Search for the cell housing the specified text and yield its (X, Y) center coordinate. 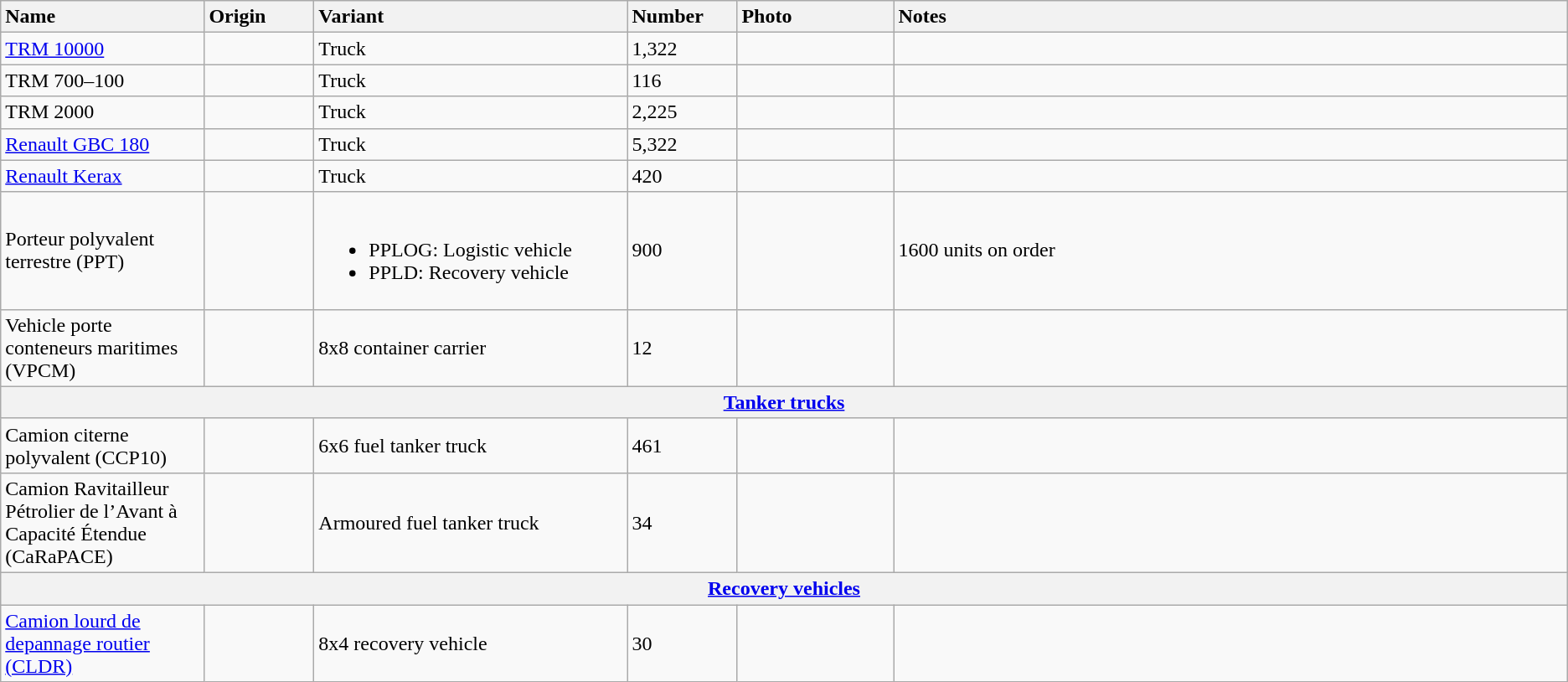
12 (682, 348)
Photo (816, 17)
30 (682, 643)
5,322 (682, 144)
Renault Kerax (102, 176)
Origin (260, 17)
1,322 (682, 49)
1600 units on order (1230, 251)
Porteur polyvalent terrestre (PPT) (102, 251)
TRM 10000 (102, 49)
Variant (471, 17)
Renault GBC 180 (102, 144)
Camion Ravitailleur Pétrolier de l’Avant à Capacité Étendue (CaRaPACE) (102, 523)
461 (682, 446)
Vehicle porte conteneurs maritimes (VPCM) (102, 348)
116 (682, 80)
900 (682, 251)
Armoured fuel tanker truck (471, 523)
420 (682, 176)
TRM 2000 (102, 112)
Number (682, 17)
PPLOG: Logistic vehiclePPLD: Recovery vehicle (471, 251)
Camion citerne polyvalent (CCP10) (102, 446)
Camion lourd de depannage routier (CLDR) (102, 643)
8x4 recovery vehicle (471, 643)
6x6 fuel tanker truck (471, 446)
Notes (1230, 17)
Tanker trucks (784, 402)
TRM 700–100 (102, 80)
8x8 container carrier (471, 348)
2,225 (682, 112)
Recovery vehicles (784, 588)
Name (102, 17)
34 (682, 523)
